Extract the (x, y) coordinate from the center of the cell holding the provided text.  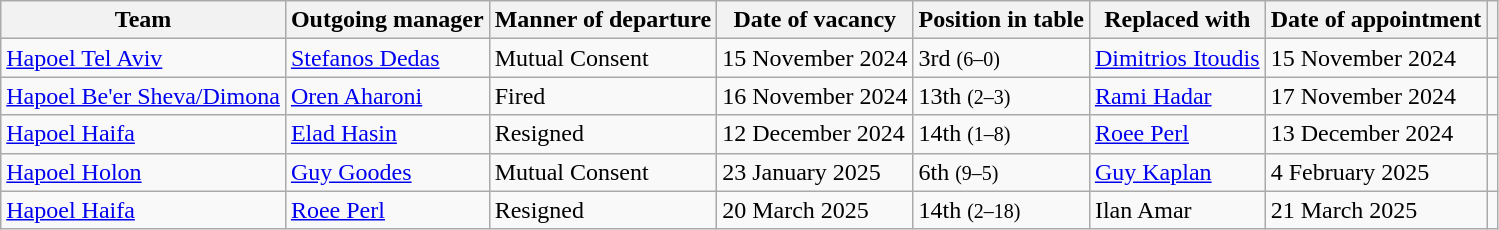
3rd (6–0) (1001, 58)
12 December 2024 (815, 134)
Date of appointment (1376, 20)
14th (2–18) (1001, 210)
Replaced with (1177, 20)
20 March 2025 (815, 210)
Outgoing manager (387, 20)
Oren Aharoni (387, 96)
21 March 2025 (1376, 210)
13 December 2024 (1376, 134)
Hapoel Be'er Sheva/Dimona (144, 96)
Guy Kaplan (1177, 172)
23 January 2025 (815, 172)
14th (1–8) (1001, 134)
Dimitrios Itoudis (1177, 58)
Team (144, 20)
Position in table (1001, 20)
Fired (602, 96)
6th (9–5) (1001, 172)
Manner of departure (602, 20)
Ilan Amar (1177, 210)
Date of vacancy (815, 20)
Hapoel Tel Aviv (144, 58)
Elad Hasin (387, 134)
13th (2–3) (1001, 96)
Stefanos Dedas (387, 58)
4 February 2025 (1376, 172)
Guy Goodes (387, 172)
17 November 2024 (1376, 96)
Hapoel Holon (144, 172)
Rami Hadar (1177, 96)
16 November 2024 (815, 96)
